Detect which cell encompasses the target text, then output its [x, y] center coordinate. 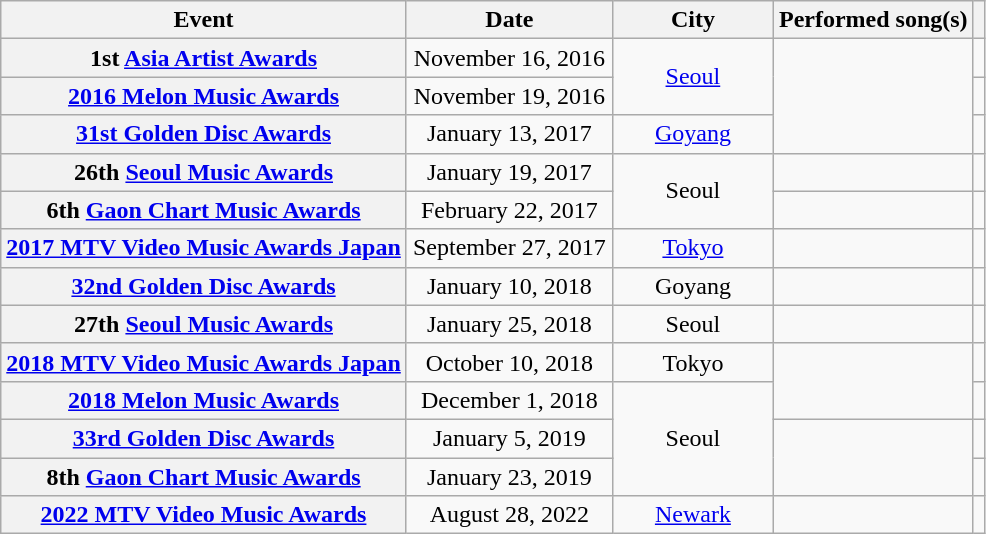
February 22, 2017 [509, 210]
2016 Melon Music Awards [204, 96]
8th Gaon Chart Music Awards [204, 477]
November 19, 2016 [509, 96]
2022 MTV Video Music Awards [204, 515]
January 10, 2018 [509, 286]
26th Seoul Music Awards [204, 172]
December 1, 2018 [509, 400]
January 13, 2017 [509, 134]
January 23, 2019 [509, 477]
Newark [692, 515]
January 25, 2018 [509, 324]
August 28, 2022 [509, 515]
1st Asia Artist Awards [204, 58]
2018 MTV Video Music Awards Japan [204, 362]
2018 Melon Music Awards [204, 400]
Performed song(s) [873, 20]
33rd Golden Disc Awards [204, 438]
October 10, 2018 [509, 362]
31st Golden Disc Awards [204, 134]
November 16, 2016 [509, 58]
32nd Golden Disc Awards [204, 286]
September 27, 2017 [509, 248]
2017 MTV Video Music Awards Japan [204, 248]
January 19, 2017 [509, 172]
Event [204, 20]
January 5, 2019 [509, 438]
6th Gaon Chart Music Awards [204, 210]
27th Seoul Music Awards [204, 324]
City [692, 20]
Date [509, 20]
